Output the (x, y) coordinate of the center of the cell containing the given text.  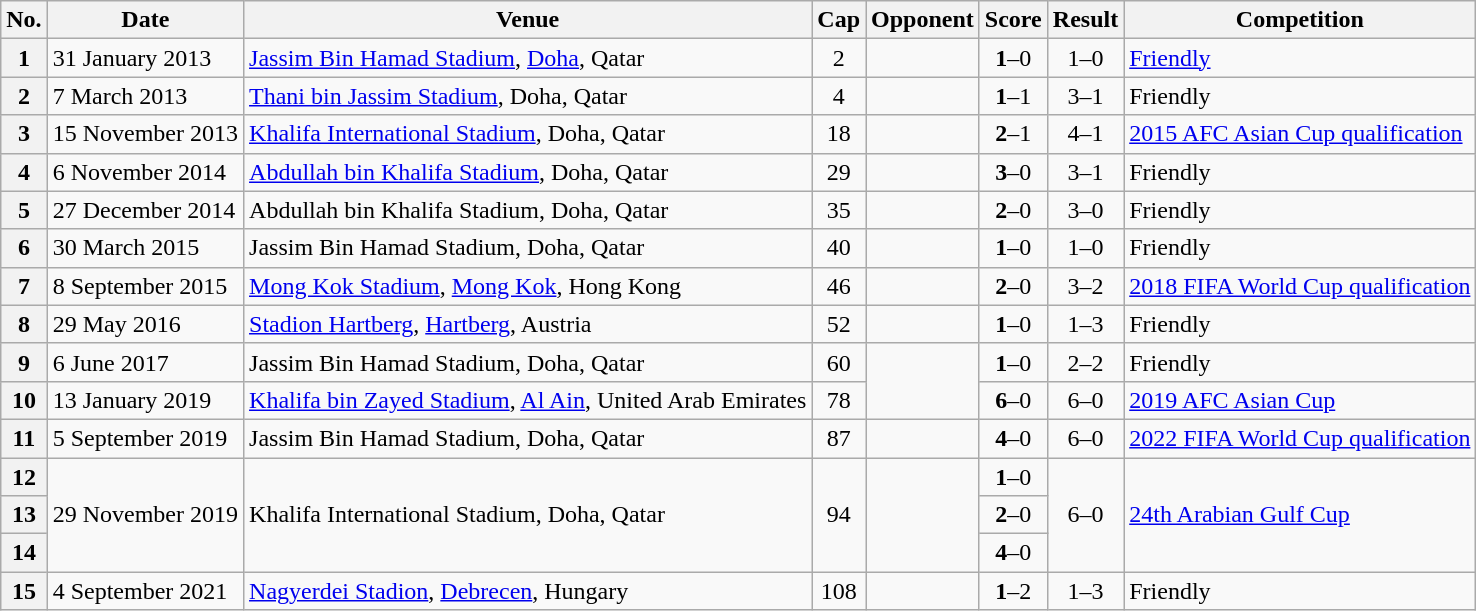
29 November 2019 (145, 515)
6 June 2017 (145, 362)
14 (24, 553)
2–1 (1013, 134)
6 (24, 248)
29 (839, 172)
52 (839, 324)
Score (1013, 20)
35 (839, 210)
5 (24, 210)
1 (24, 58)
5 September 2019 (145, 438)
4–1 (1085, 134)
13 January 2019 (145, 400)
78 (839, 400)
Result (1085, 20)
12 (24, 477)
Cap (839, 20)
3 (24, 134)
40 (839, 248)
1–2 (1013, 591)
2–2 (1085, 362)
30 March 2015 (145, 248)
46 (839, 286)
Venue (528, 20)
13 (24, 515)
2019 AFC Asian Cup (1300, 400)
29 May 2016 (145, 324)
Competition (1300, 20)
Khalifa bin Zayed Stadium, Al Ain, United Arab Emirates (528, 400)
18 (839, 134)
94 (839, 515)
27 December 2014 (145, 210)
60 (839, 362)
6 November 2014 (145, 172)
24th Arabian Gulf Cup (1300, 515)
15 November 2013 (145, 134)
2018 FIFA World Cup qualification (1300, 286)
11 (24, 438)
Thani bin Jassim Stadium, Doha, Qatar (528, 96)
108 (839, 591)
Opponent (923, 20)
Date (145, 20)
7 March 2013 (145, 96)
No. (24, 20)
1–1 (1013, 96)
8 (24, 324)
15 (24, 591)
9 (24, 362)
7 (24, 286)
3–2 (1085, 286)
8 September 2015 (145, 286)
31 January 2013 (145, 58)
2022 FIFA World Cup qualification (1300, 438)
10 (24, 400)
4 September 2021 (145, 591)
87 (839, 438)
Stadion Hartberg, Hartberg, Austria (528, 324)
2015 AFC Asian Cup qualification (1300, 134)
Nagyerdei Stadion, Debrecen, Hungary (528, 591)
Mong Kok Stadium, Mong Kok, Hong Kong (528, 286)
